Capture the cell that displays the provided text and extract its [X, Y] central coordinate. 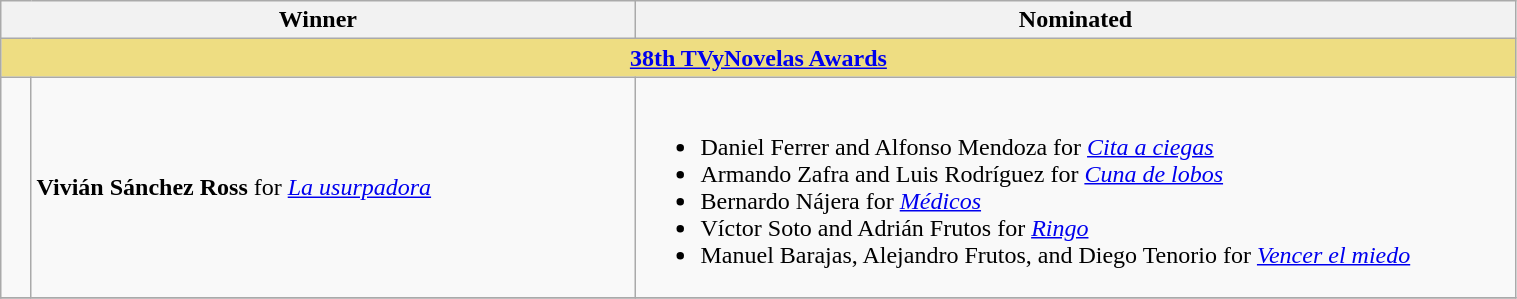
38th TVyNovelas Awards [758, 58]
Nominated [1076, 20]
Winner [318, 20]
Vivián Sánchez Ross for La usurpadora [333, 188]
